Detect which cell encompasses the target text, then output its (X, Y) center coordinate. 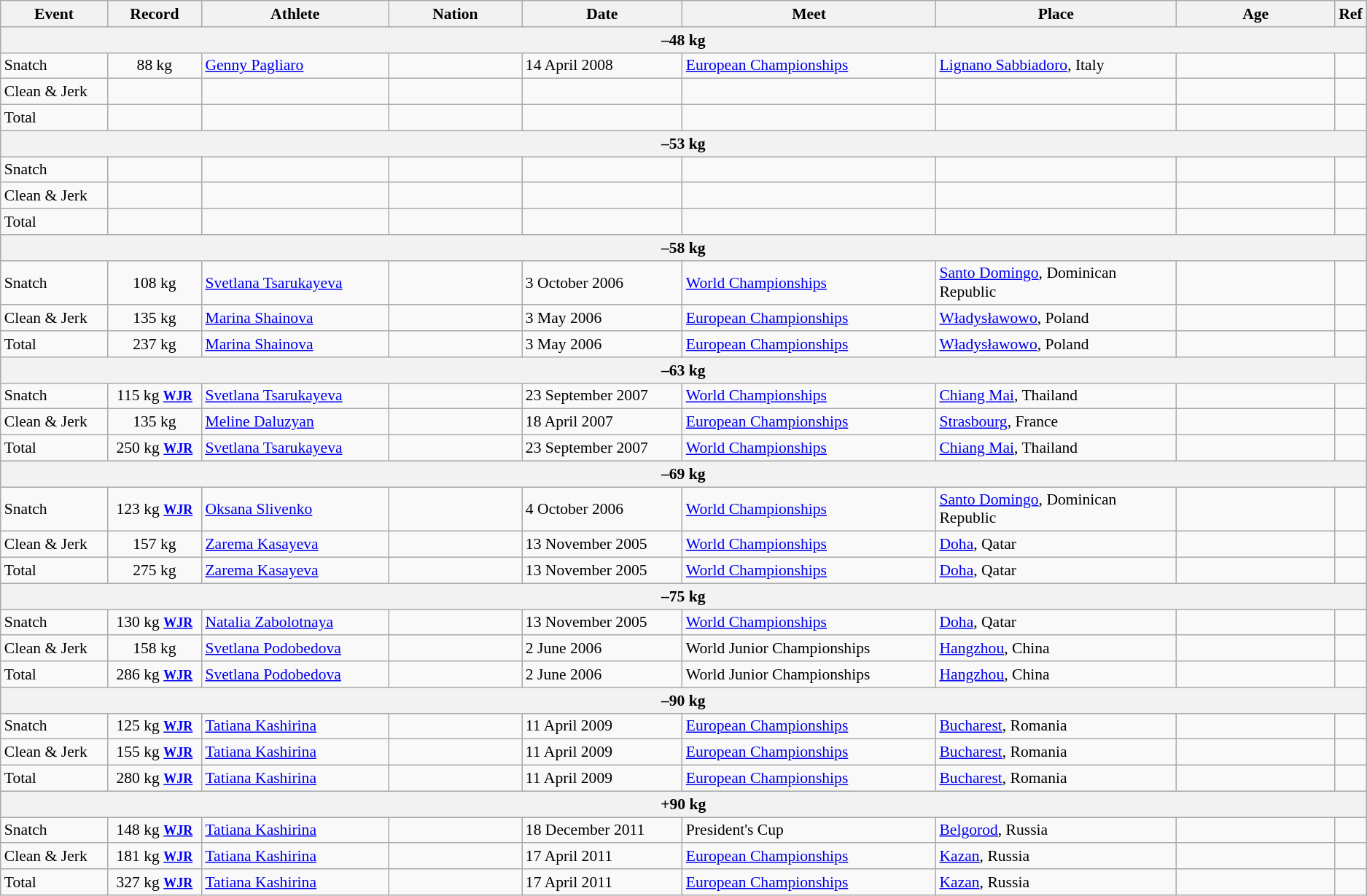
President's Cup (809, 830)
Natalia Zabolotnaya (295, 623)
148 kg WJR (155, 830)
3 October 2006 (602, 283)
Genny Pagliaro (295, 66)
250 kg WJR (155, 448)
Record (155, 14)
286 kg WJR (155, 674)
Date (602, 14)
327 kg WJR (155, 882)
Nation (455, 14)
Meet (809, 14)
+90 kg (684, 804)
Meline Daluzyan (295, 422)
–69 kg (684, 474)
–58 kg (684, 248)
Athlete (295, 14)
130 kg WJR (155, 623)
Lignano Sabbiadoro, Italy (1056, 66)
108 kg (155, 283)
181 kg WJR (155, 857)
Age (1255, 14)
157 kg (155, 545)
88 kg (155, 66)
–75 kg (684, 596)
158 kg (155, 649)
14 April 2008 (602, 66)
18 December 2011 (602, 830)
–48 kg (684, 40)
125 kg WJR (155, 726)
Belgorod, Russia (1056, 830)
155 kg WJR (155, 752)
Ref (1350, 14)
280 kg WJR (155, 779)
Strasbourg, France (1056, 422)
275 kg (155, 571)
237 kg (155, 344)
Oksana Slivenko (295, 509)
–90 kg (684, 701)
–63 kg (684, 370)
–53 kg (684, 144)
Event (54, 14)
18 April 2007 (602, 422)
115 kg WJR (155, 396)
Place (1056, 14)
4 October 2006 (602, 509)
123 kg WJR (155, 509)
